For the text-containing cell, return its midpoint in [X, Y] coordinate format. 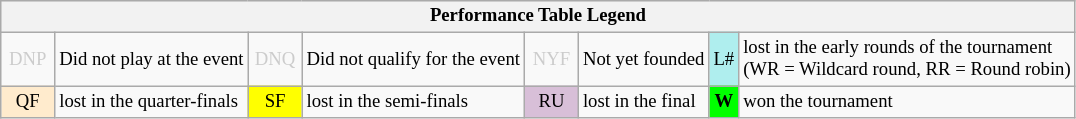
lost in the final [643, 102]
Not yet founded [643, 60]
lost in the quarter-finals [152, 102]
QF [28, 102]
DNQ [275, 60]
lost in the early rounds of the tournament(WR = Wildcard round, RR = Round robin) [907, 60]
Did not qualify for the event [413, 60]
Did not play at the event [152, 60]
SF [275, 102]
Performance Table Legend [538, 16]
DNP [28, 60]
NYF [551, 60]
lost in the semi-finals [413, 102]
L# [724, 60]
RU [551, 102]
won the tournament [907, 102]
W [724, 102]
